Pinpoint the cell where the given text exists, returning its [X, Y] midpoint coordinate. 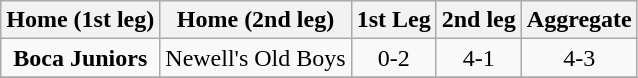
Aggregate [579, 20]
Boca Juniors [80, 58]
2nd leg [478, 20]
Home (1st leg) [80, 20]
4-1 [478, 58]
0-2 [394, 58]
Newell's Old Boys [256, 58]
4-3 [579, 58]
Home (2nd leg) [256, 20]
1st Leg [394, 20]
